Extract the (x, y) coordinate from the center of the cell holding the provided text.  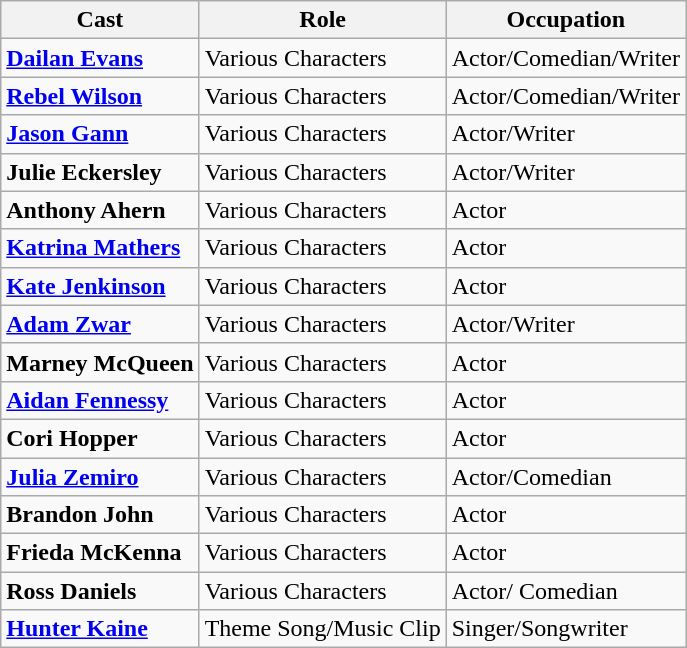
Katrina Mathers (100, 248)
Adam Zwar (100, 324)
Anthony Ahern (100, 210)
Marney McQueen (100, 362)
Rebel Wilson (100, 96)
Singer/Songwriter (566, 629)
Actor/ Comedian (566, 591)
Occupation (566, 20)
Aidan Fennessy (100, 400)
Frieda McKenna (100, 553)
Jason Gann (100, 134)
Ross Daniels (100, 591)
Cast (100, 20)
Theme Song/Music Clip (322, 629)
Actor/Comedian (566, 477)
Dailan Evans (100, 58)
Cori Hopper (100, 438)
Hunter Kaine (100, 629)
Role (322, 20)
Brandon John (100, 515)
Kate Jenkinson (100, 286)
Julia Zemiro (100, 477)
Julie Eckersley (100, 172)
